Scan for the cell matching the given text and deliver its (x, y) coordinate at center. 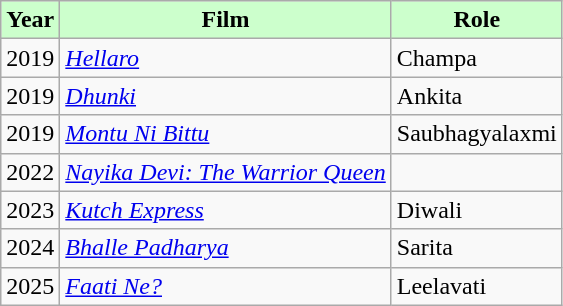
Kutch Express (226, 210)
Faati Ne? (226, 286)
Film (226, 20)
Sarita (476, 248)
2023 (30, 210)
Nayika Devi: The Warrior Queen (226, 172)
Montu Ni Bittu (226, 134)
Role (476, 20)
2025 (30, 286)
Leelavati (476, 286)
2024 (30, 248)
Diwali (476, 210)
Year (30, 20)
Champa (476, 58)
Ankita (476, 96)
Hellaro (226, 58)
Dhunki (226, 96)
Bhalle Padharya (226, 248)
Saubhagyalaxmi (476, 134)
2022 (30, 172)
